Extract the (x, y) coordinate from the center of the cell holding the provided text.  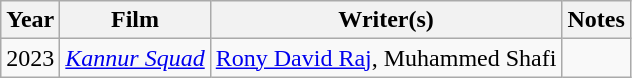
Year (30, 20)
2023 (30, 58)
Rony David Raj, Muhammed Shafi (386, 58)
Film (135, 20)
Notes (596, 20)
Kannur Squad (135, 58)
Writer(s) (386, 20)
